Extract the (X, Y) coordinate from the center of the cell holding the provided text.  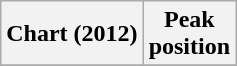
Chart (2012) (72, 34)
Peakposition (189, 34)
